Detect which cell encompasses the target text, then output its (x, y) center coordinate. 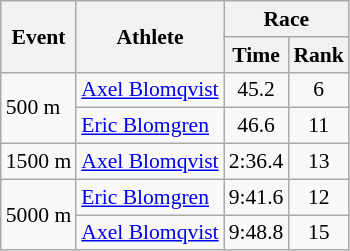
1500 m (38, 162)
46.6 (256, 126)
Athlete (150, 36)
Rank (318, 55)
6 (318, 90)
Time (256, 55)
2:36.4 (256, 162)
9:48.8 (256, 233)
12 (318, 197)
9:41.6 (256, 197)
13 (318, 162)
500 m (38, 108)
Event (38, 36)
Race (286, 19)
15 (318, 233)
5000 m (38, 214)
11 (318, 126)
45.2 (256, 90)
